Identify which cell holds the provided text, then report its (x, y) central coordinate. 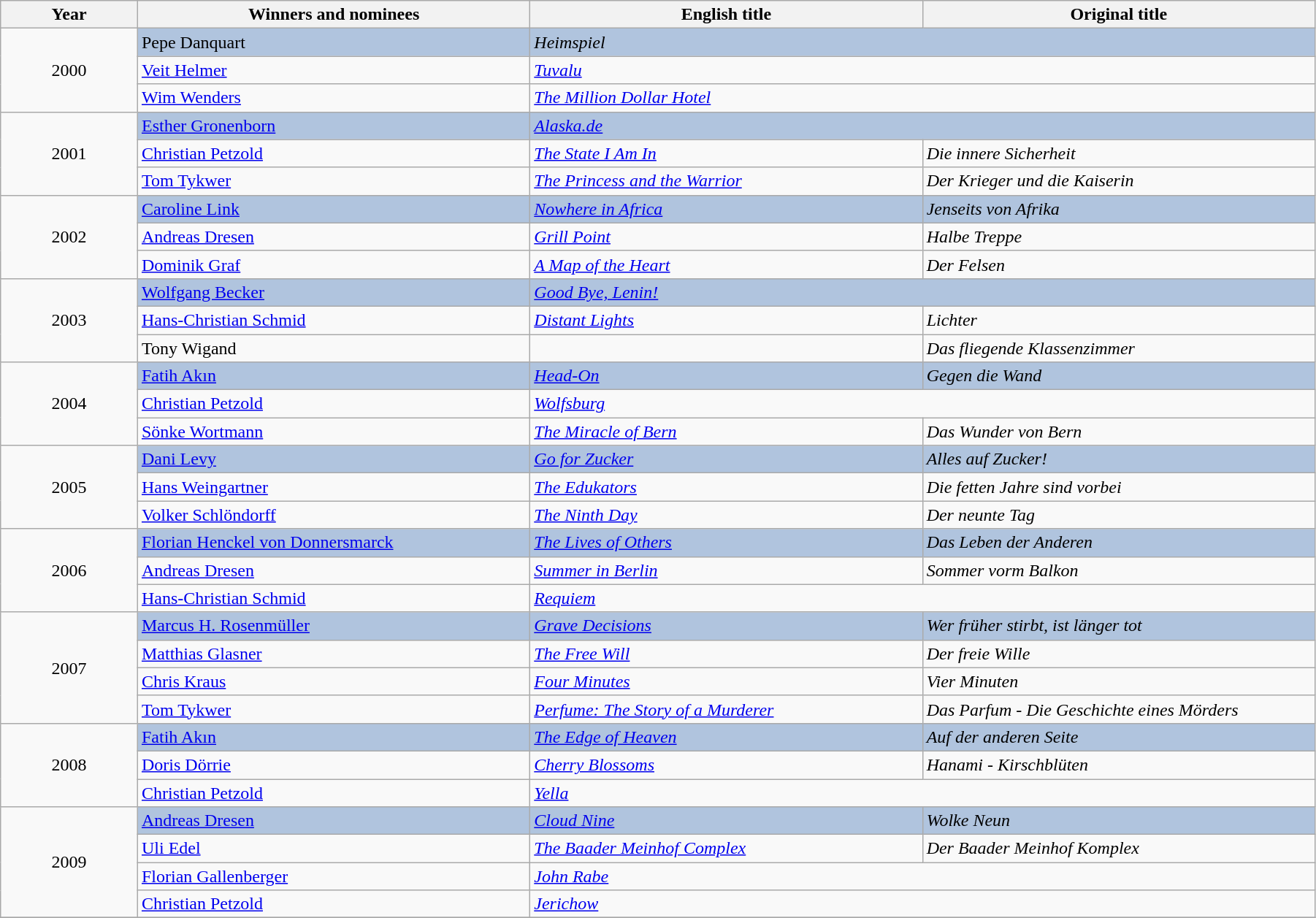
The Ninth Day (726, 515)
Yella (923, 792)
Go for Zucker (726, 459)
The State I Am In (726, 153)
Tony Wigand (333, 348)
The Edge of Heaven (726, 737)
Esther Gronenborn (333, 126)
Wim Wenders (333, 98)
Winners and nominees (333, 15)
Caroline Link (333, 209)
Chris Kraus (333, 681)
English title (726, 15)
Head-On (726, 376)
Cherry Blossoms (726, 765)
The Miracle of Bern (726, 432)
Hans Weingartner (333, 487)
Cloud Nine (726, 821)
Wolfgang Becker (333, 292)
Die fetten Jahre sind vorbei (1119, 487)
Der Krieger und die Kaiserin (1119, 181)
John Rabe (923, 876)
Sommer vorm Balkon (1119, 570)
2002 (69, 237)
Gegen die Wand (1119, 376)
Tuvalu (923, 70)
2007 (69, 668)
The Edukators (726, 487)
Requiem (923, 598)
The Free Will (726, 654)
Lichter (1119, 320)
Nowhere in Africa (726, 209)
Marcus H. Rosenmüller (333, 626)
Vier Minuten (1119, 681)
Original title (1119, 15)
2004 (69, 404)
Hanami - Kirschblüten (1119, 765)
Dani Levy (333, 459)
The Baader Meinhof Complex (726, 849)
Summer in Berlin (726, 570)
2008 (69, 765)
Alaska.de (923, 126)
Das fliegende Klassenzimmer (1119, 348)
Perfume: The Story of a Murderer (726, 709)
2006 (69, 570)
Florian Gallenberger (333, 876)
Die innere Sicherheit (1119, 153)
2009 (69, 862)
Florian Henckel von Donnersmarck (333, 543)
The Princess and the Warrior (726, 181)
Auf der anderen Seite (1119, 737)
Heimspiel (923, 42)
Halbe Treppe (1119, 237)
Wolke Neun (1119, 821)
Good Bye, Lenin! (923, 292)
Das Wunder von Bern (1119, 432)
Sönke Wortmann (333, 432)
Matthias Glasner (333, 654)
Der freie Wille (1119, 654)
Doris Dörrie (333, 765)
Jerichow (923, 904)
Das Leben der Anderen (1119, 543)
Pepe Danquart (333, 42)
The Million Dollar Hotel (923, 98)
A Map of the Heart (726, 264)
2001 (69, 153)
Distant Lights (726, 320)
Der Felsen (1119, 264)
Der neunte Tag (1119, 515)
2003 (69, 320)
2005 (69, 487)
Wer früher stirbt, ist länger tot (1119, 626)
Four Minutes (726, 681)
Wolfsburg (923, 404)
Uli Edel (333, 849)
2000 (69, 70)
Veit Helmer (333, 70)
Alles auf Zucker! (1119, 459)
The Lives of Others (726, 543)
Grill Point (726, 237)
Das Parfum - Die Geschichte eines Mörders (1119, 709)
Year (69, 15)
Grave Decisions (726, 626)
Jenseits von Afrika (1119, 209)
Dominik Graf (333, 264)
Der Baader Meinhof Komplex (1119, 849)
Volker Schlöndorff (333, 515)
